Identify which cell holds the provided text, then report its [X, Y] central coordinate. 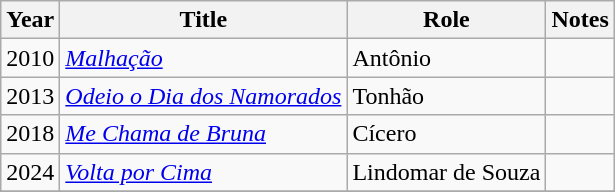
2013 [30, 96]
Tonhão [446, 96]
Lindomar de Souza [446, 172]
Notes [580, 20]
Volta por Cima [204, 172]
Malhação [204, 58]
2018 [30, 134]
Antônio [446, 58]
Title [204, 20]
Odeio o Dia dos Namorados [204, 96]
Role [446, 20]
Me Chama de Bruna [204, 134]
Cícero [446, 134]
2010 [30, 58]
2024 [30, 172]
Year [30, 20]
